For the text-containing cell, return its midpoint in (x, y) coordinate format. 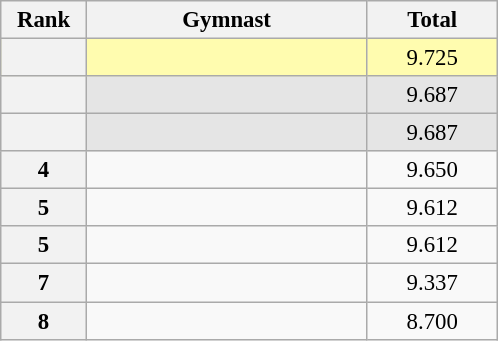
7 (44, 283)
Rank (44, 20)
8 (44, 321)
9.650 (432, 170)
Total (432, 20)
8.700 (432, 321)
Gymnast (226, 20)
4 (44, 170)
9.337 (432, 283)
9.725 (432, 58)
